Extract the [x, y] coordinate from the center of the cell holding the provided text.  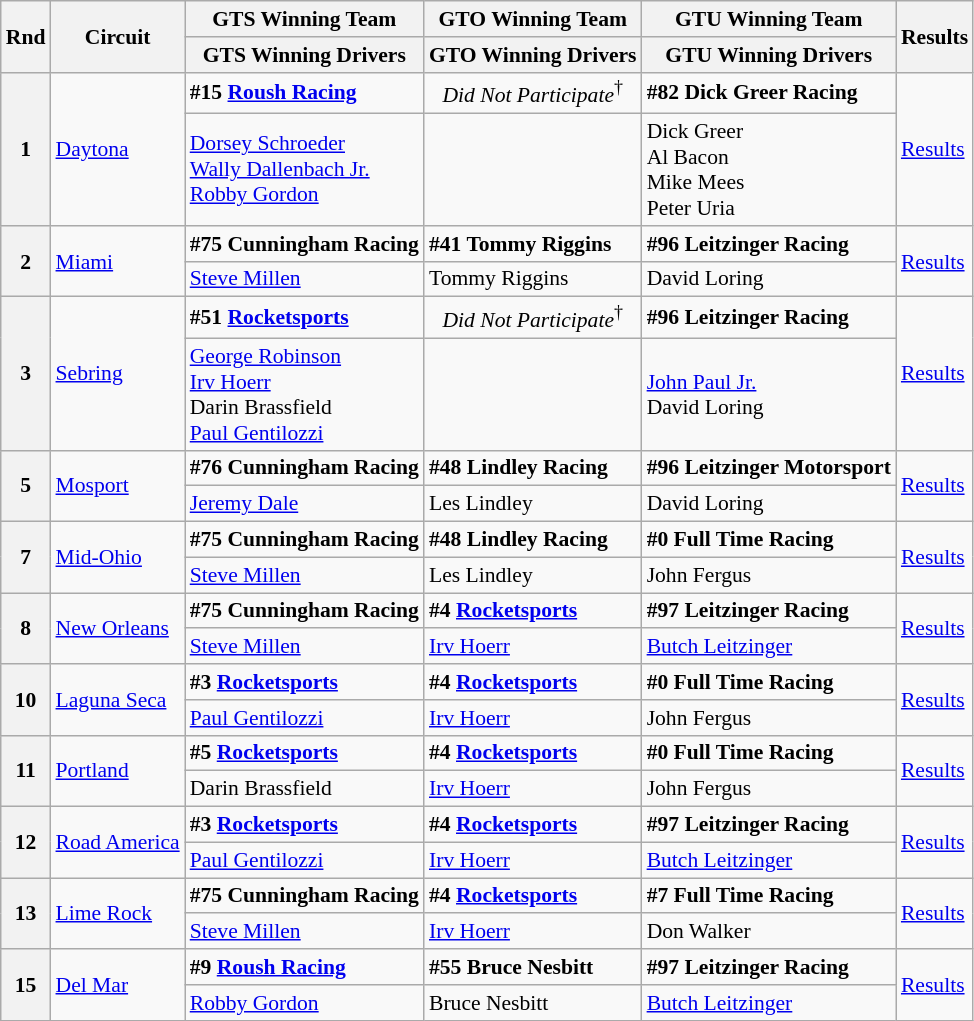
Don Walker [769, 932]
#55 Bruce Nesbitt [533, 967]
GTO Winning Drivers [533, 55]
Sebring [117, 374]
John Paul Jr. David Loring [769, 394]
5 [26, 486]
2 [26, 262]
#76 Cunningham Racing [304, 469]
1 [26, 148]
Darin Brassfield [304, 789]
Del Mar [117, 984]
#15 Roush Racing [304, 92]
Robby Gordon [304, 1003]
Dick Greer Al Bacon Mike Mees Peter Uria [769, 170]
New Orleans [117, 628]
#7 Full Time Racing [769, 896]
Miami [117, 262]
#41 Tommy Riggins [533, 244]
#51 Rocketsports [304, 318]
Tommy Riggins [533, 279]
Dorsey Schroeder Wally Dallenbach Jr. Robby Gordon [304, 170]
8 [26, 628]
#9 Roush Racing [304, 967]
Laguna Seca [117, 700]
12 [26, 842]
GTS Winning Team [304, 19]
GTU Winning Team [769, 19]
Rnd [26, 36]
Circuit [117, 36]
15 [26, 984]
Jeremy Dale [304, 504]
7 [26, 558]
11 [26, 772]
Bruce Nesbitt [533, 1003]
Portland [117, 772]
George Robinson Irv Hoerr Darin Brassfield Paul Gentilozzi [304, 394]
Mid-Ohio [117, 558]
GTO Winning Team [533, 19]
13 [26, 914]
#82 Dick Greer Racing [769, 92]
Lime Rock [117, 914]
GTU Winning Drivers [769, 55]
Mosport [117, 486]
GTS Winning Drivers [304, 55]
10 [26, 700]
#5 Rocketsports [304, 754]
Daytona [117, 148]
#96 Leitzinger Motorsport [769, 469]
Road America [117, 842]
3 [26, 374]
